Determine the (x, y) coordinate at the center of the cell enclosing the given text.  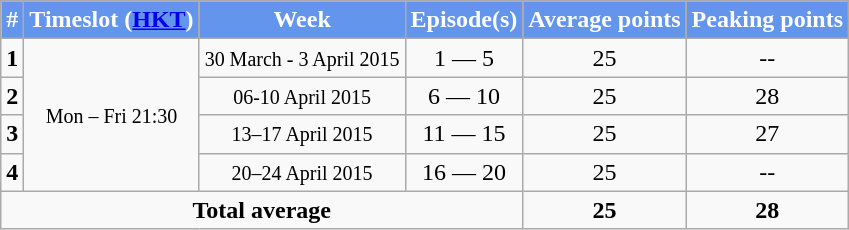
1 (12, 58)
Peaking points (767, 20)
Mon – Fri 21:30 (112, 115)
2 (12, 96)
20–24 April 2015 (302, 172)
Week (302, 20)
Episode(s) (464, 20)
1 — 5 (464, 58)
# (12, 20)
27 (767, 134)
Total average (262, 210)
4 (12, 172)
Average points (604, 20)
13–17 April 2015 (302, 134)
Timeslot (HKT) (112, 20)
3 (12, 134)
11 — 15 (464, 134)
16 — 20 (464, 172)
30 March - 3 April 2015 (302, 58)
6 — 10 (464, 96)
06-10 April 2015 (302, 96)
